Determine the (x, y) coordinate at the center of the cell enclosing the given text.  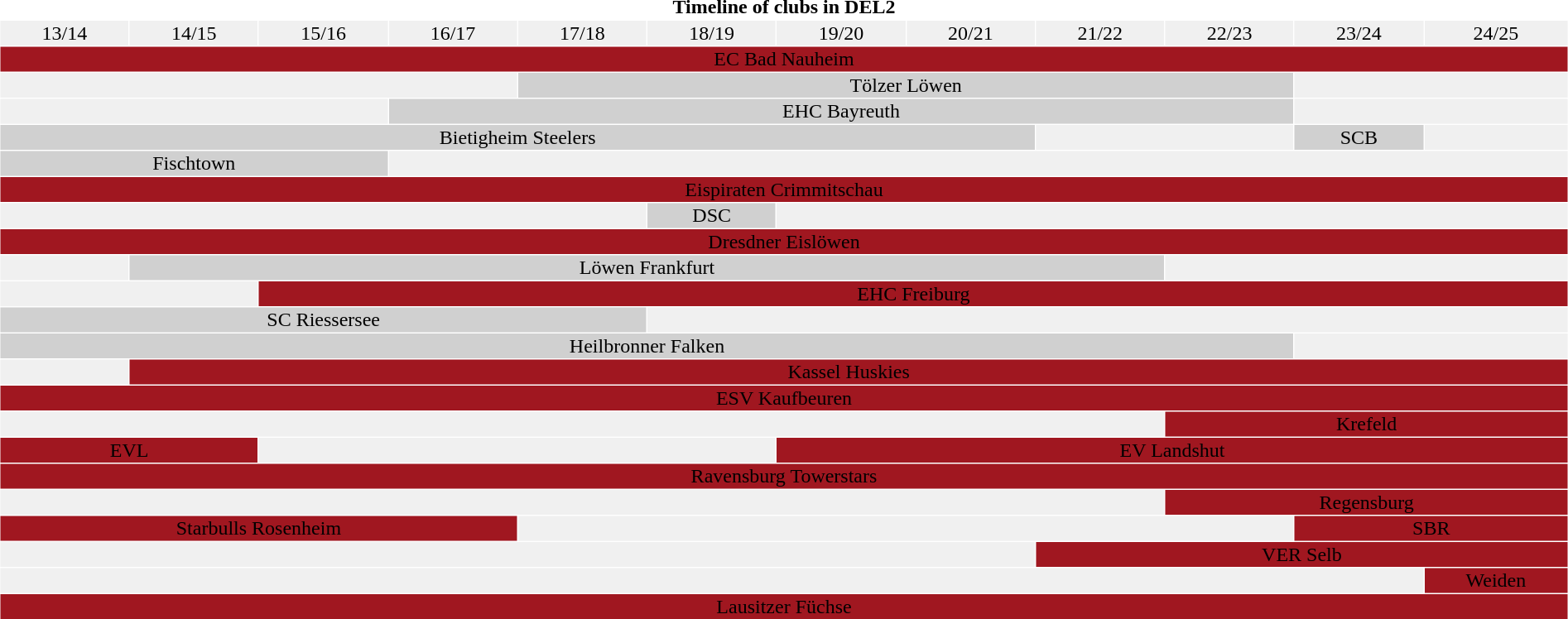
Starbulls Rosenheim (258, 529)
ESV Kaufbeuren (783, 398)
Tölzer Löwen (906, 85)
Ravensburg Towerstars (783, 476)
15/16 (323, 33)
19/20 (841, 33)
Kassel Huskies (849, 372)
17/18 (583, 33)
EHC Freiburg (913, 294)
16/17 (454, 33)
Dresdner Eislöwen (783, 242)
EVL (129, 450)
22/23 (1230, 33)
Lausitzer Füchse (783, 607)
18/19 (712, 33)
13/14 (65, 33)
Regensburg (1367, 502)
SC Riessersee (323, 320)
Heilbronner Falken (647, 346)
23/24 (1359, 33)
Löwen Frankfurt (647, 267)
Bietigheim Steelers (517, 137)
20/21 (970, 33)
SCB (1359, 137)
Fischtown (194, 163)
24/25 (1495, 33)
21/22 (1099, 33)
EV Landshut (1172, 450)
EC Bad Nauheim (783, 59)
EHC Bayreuth (841, 112)
DSC (712, 216)
Krefeld (1367, 425)
Weiden (1495, 580)
14/15 (194, 33)
SBR (1431, 529)
Eispiraten Crimmitschau (783, 190)
VER Selb (1301, 554)
